Find where the given text appears and provide that cell's center as (x, y) coordinate. 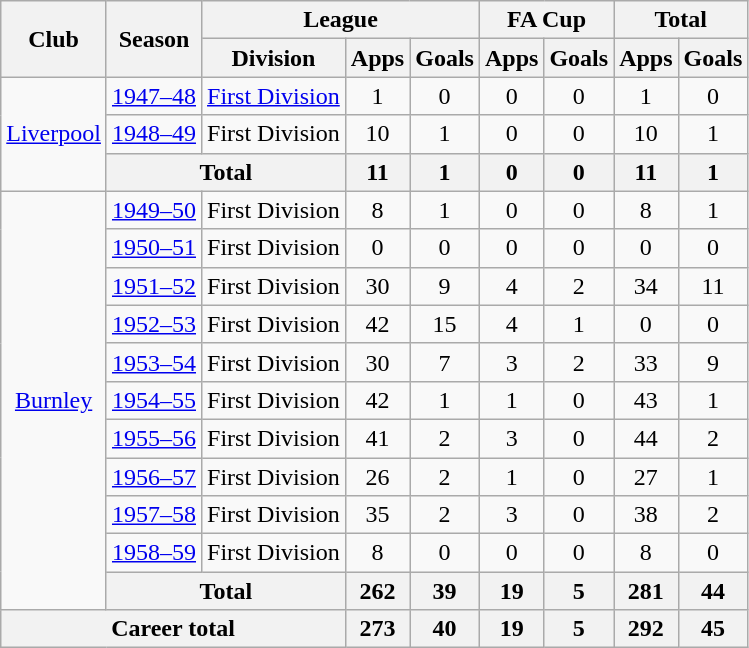
1955–56 (154, 438)
262 (377, 591)
1947–48 (154, 96)
40 (445, 629)
Division (274, 58)
Season (154, 39)
7 (445, 362)
1954–55 (154, 400)
1958–59 (154, 553)
1952–53 (154, 324)
292 (646, 629)
35 (377, 515)
1950–51 (154, 248)
1957–58 (154, 515)
281 (646, 591)
1948–49 (154, 134)
273 (377, 629)
15 (445, 324)
Liverpool (54, 134)
Club (54, 39)
33 (646, 362)
League (341, 20)
34 (646, 286)
Burnley (54, 400)
1953–54 (154, 362)
1949–50 (154, 210)
43 (646, 400)
1956–57 (154, 477)
27 (646, 477)
39 (445, 591)
FA Cup (546, 20)
Career total (174, 629)
1951–52 (154, 286)
41 (377, 438)
26 (377, 477)
45 (713, 629)
38 (646, 515)
